Extract the (x, y) coordinate from the center of the cell holding the provided text.  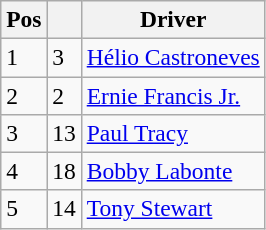
Pos (24, 19)
18 (64, 171)
5 (24, 209)
4 (24, 171)
Hélio Castroneves (173, 57)
Tony Stewart (173, 209)
Driver (173, 19)
Paul Tracy (173, 133)
14 (64, 209)
Bobby Labonte (173, 171)
Ernie Francis Jr. (173, 95)
13 (64, 133)
1 (24, 57)
